Search for the cell housing the specified text and yield its [x, y] center coordinate. 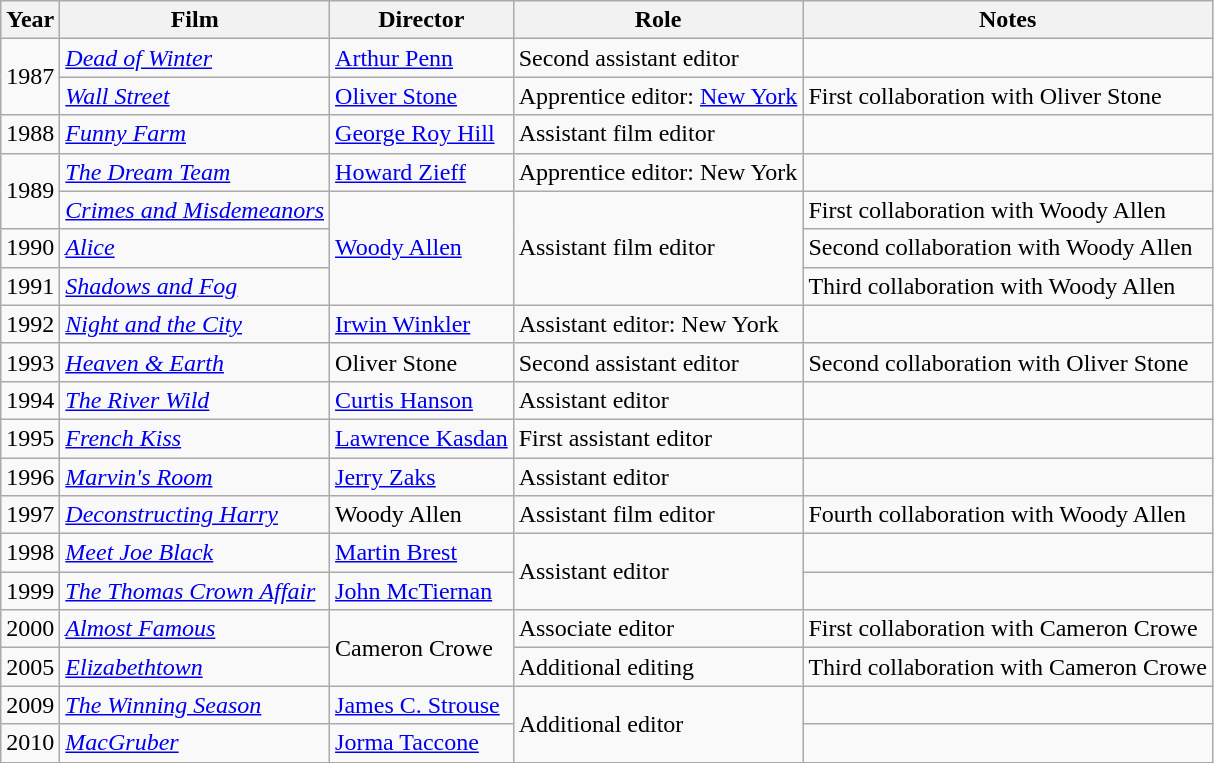
The Dream Team [195, 172]
Dead of Winter [195, 58]
1989 [30, 191]
Martin Brest [422, 553]
1997 [30, 515]
Associate editor [658, 629]
Night and the City [195, 324]
Curtis Hanson [422, 400]
The River Wild [195, 400]
Arthur Penn [422, 58]
Third collaboration with Woody Allen [1008, 286]
1993 [30, 362]
French Kiss [195, 438]
Almost Famous [195, 629]
Shadows and Fog [195, 286]
1994 [30, 400]
1995 [30, 438]
Wall Street [195, 96]
Director [422, 20]
The Thomas Crown Affair [195, 591]
1996 [30, 477]
Fourth collaboration with Woody Allen [1008, 515]
Marvin's Room [195, 477]
Year [30, 20]
First assistant editor [658, 438]
Lawrence Kasdan [422, 438]
Jerry Zaks [422, 477]
Additional editor [658, 724]
2009 [30, 705]
1998 [30, 553]
Alice [195, 248]
George Roy Hill [422, 134]
First collaboration with Woody Allen [1008, 210]
2000 [30, 629]
Heaven & Earth [195, 362]
Additional editing [658, 667]
Second collaboration with Oliver Stone [1008, 362]
Deconstructing Harry [195, 515]
Jorma Taccone [422, 743]
1992 [30, 324]
Crimes and Misdemeanors [195, 210]
MacGruber [195, 743]
Third collaboration with Cameron Crowe [1008, 667]
Assistant editor: New York [658, 324]
2005 [30, 667]
First collaboration with Cameron Crowe [1008, 629]
1991 [30, 286]
1988 [30, 134]
1987 [30, 77]
Second collaboration with Woody Allen [1008, 248]
Irwin Winkler [422, 324]
John McTiernan [422, 591]
1990 [30, 248]
Notes [1008, 20]
Meet Joe Black [195, 553]
Cameron Crowe [422, 648]
The Winning Season [195, 705]
Funny Farm [195, 134]
Film [195, 20]
2010 [30, 743]
James C. Strouse [422, 705]
Howard Zieff [422, 172]
1999 [30, 591]
First collaboration with Oliver Stone [1008, 96]
Elizabethtown [195, 667]
Role [658, 20]
